Scan for the cell matching the given text and deliver its [x, y] coordinate at center. 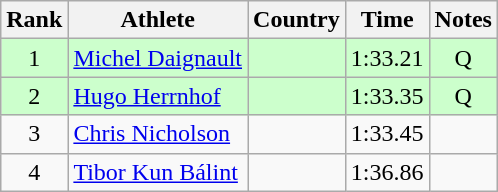
1 [34, 58]
1:33.21 [387, 58]
Athlete [158, 20]
Country [297, 20]
2 [34, 96]
1:33.35 [387, 96]
Chris Nicholson [158, 134]
Notes [463, 20]
Time [387, 20]
4 [34, 172]
Michel Daignault [158, 58]
Rank [34, 20]
Hugo Herrnhof [158, 96]
Tibor Kun Bálint [158, 172]
1:36.86 [387, 172]
1:33.45 [387, 134]
3 [34, 134]
